Pinpoint the cell where the given text exists, returning its (X, Y) midpoint coordinate. 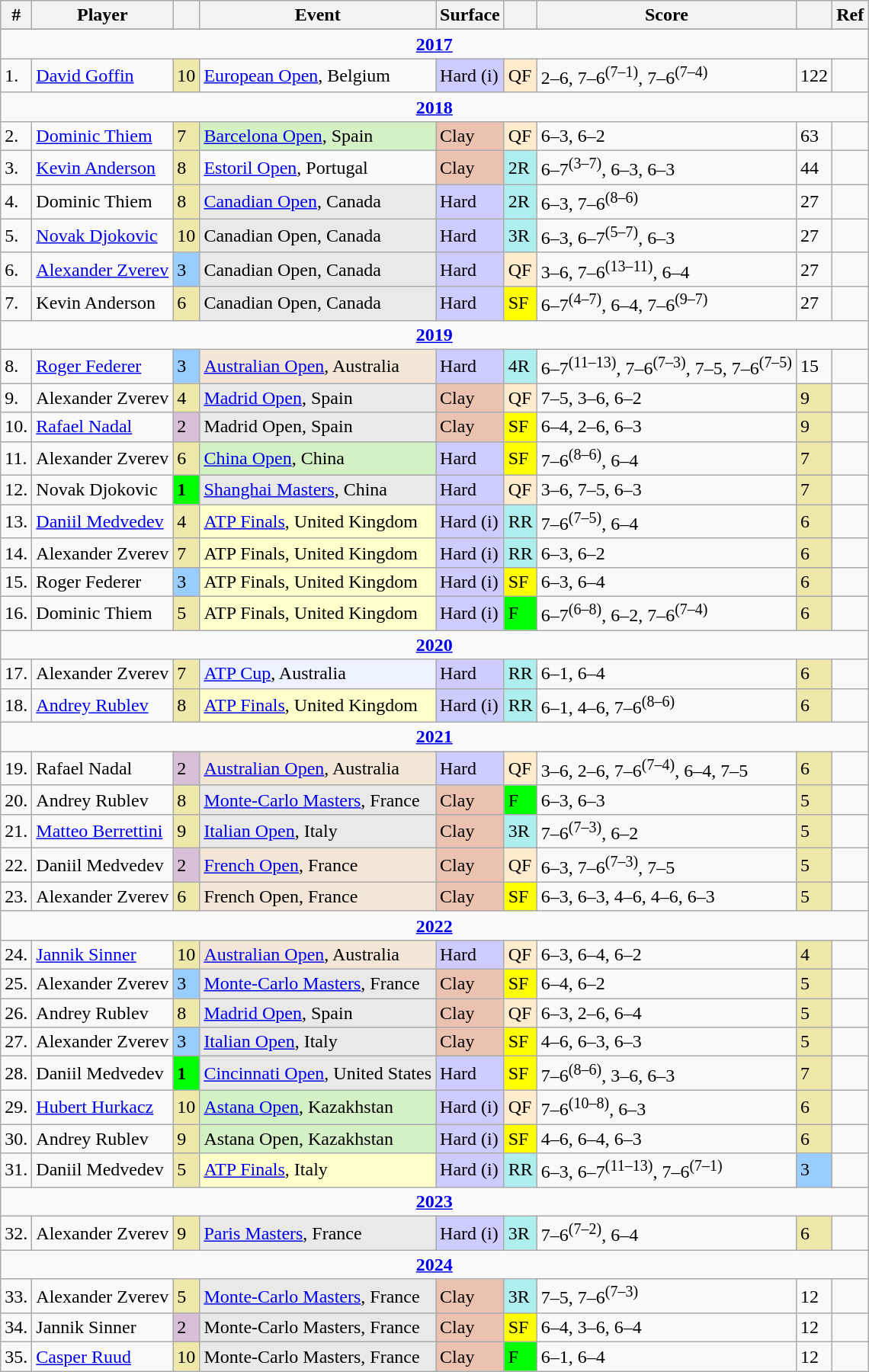
22. (17, 866)
# (17, 15)
63 (814, 136)
7–5, 7–6(7–3) (666, 1296)
2017 (434, 44)
7–6(7–5), 6–4 (666, 521)
6–3, 6–3 (666, 800)
2. (17, 136)
Shanghai Masters, China (318, 490)
20. (17, 800)
24. (17, 955)
7–5, 3–6, 6–2 (666, 398)
34. (17, 1328)
6–7(11–13), 7–6(7–3), 7–5, 7–6(7–5) (666, 366)
10. (17, 427)
25. (17, 984)
4–6, 6–4, 6–3 (666, 1139)
4–6, 6–3, 6–3 (666, 1042)
2023 (434, 1201)
Surface (470, 15)
2024 (434, 1265)
7–6(7–3), 6–2 (666, 831)
China Open, China (318, 459)
2–6, 7–6(7–1), 7–6(7–4) (666, 76)
6–3, 6–7(5–7), 6–3 (666, 236)
16. (17, 613)
6–7(3–7), 6–3, 6–3 (666, 168)
21. (17, 831)
18. (17, 706)
3–6, 7–6(13–11), 6–4 (666, 270)
6–7(6–8), 6–2, 7–6(7–4) (666, 613)
6–4, 3–6, 6–4 (666, 1328)
33. (17, 1296)
31. (17, 1171)
12. (17, 490)
11. (17, 459)
Cincinnati Open, United States (318, 1073)
Estoril Open, Portugal (318, 168)
6–1, 4–6, 7–6(8–6) (666, 706)
7–6(10–8), 6–3 (666, 1107)
3–6, 7–5, 6–3 (666, 490)
8. (17, 366)
7–6(8–6), 3–6, 6–3 (666, 1073)
13. (17, 521)
9. (17, 398)
7. (17, 303)
30. (17, 1139)
5. (17, 236)
2019 (434, 335)
ATP Finals, Italy (318, 1171)
Score (666, 15)
17. (17, 674)
European Open, Belgium (318, 76)
6–3, 7–6(8–6) (666, 201)
6–3, 6–4 (666, 582)
Matteo Berrettini (102, 831)
Event (318, 15)
6–3, 7–6(7–3), 7–5 (666, 866)
3–6, 2–6, 7–6(7–4), 6–4, 7–5 (666, 768)
7–6(8–6), 6–4 (666, 459)
26. (17, 1013)
Casper Ruud (102, 1357)
23. (17, 896)
15 (814, 366)
Hubert Hurkacz (102, 1107)
Paris Masters, France (318, 1233)
6–3, 6–4, 6–2 (666, 955)
122 (814, 76)
6–3, 2–6, 6–4 (666, 1013)
29. (17, 1107)
1. (17, 76)
6–4, 2–6, 6–3 (666, 427)
2020 (434, 645)
6. (17, 270)
2022 (434, 925)
2018 (434, 107)
6–3, 6–7(11–13), 7–6(7–1) (666, 1171)
Player (102, 15)
4R (520, 366)
6–3, 6–3, 4–6, 4–6, 6–3 (666, 896)
Ref (851, 15)
David Goffin (102, 76)
27. (17, 1042)
7–6(7–2), 6–4 (666, 1233)
ATP Cup, Australia (318, 674)
6–4, 6–2 (666, 984)
14. (17, 553)
32. (17, 1233)
19. (17, 768)
Barcelona Open, Spain (318, 136)
2021 (434, 737)
4. (17, 201)
28. (17, 1073)
6–7(4–7), 6–4, 7–6(9–7) (666, 303)
3. (17, 168)
15. (17, 582)
35. (17, 1357)
44 (814, 168)
